Pinpoint the cell where the given text exists, returning its (x, y) midpoint coordinate. 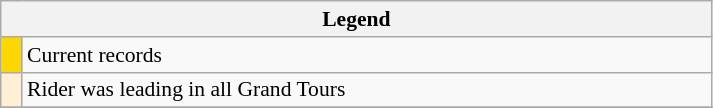
Current records (367, 55)
Rider was leading in all Grand Tours (367, 90)
Legend (356, 19)
